For the text-containing cell, return its midpoint in [X, Y] coordinate format. 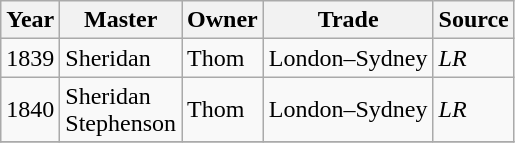
Source [474, 20]
Master [121, 20]
1839 [30, 58]
Sheridan [121, 58]
SheridanStephenson [121, 110]
Trade [348, 20]
Year [30, 20]
Owner [223, 20]
1840 [30, 110]
